Extract the [X, Y] coordinate from the center of the cell holding the provided text.  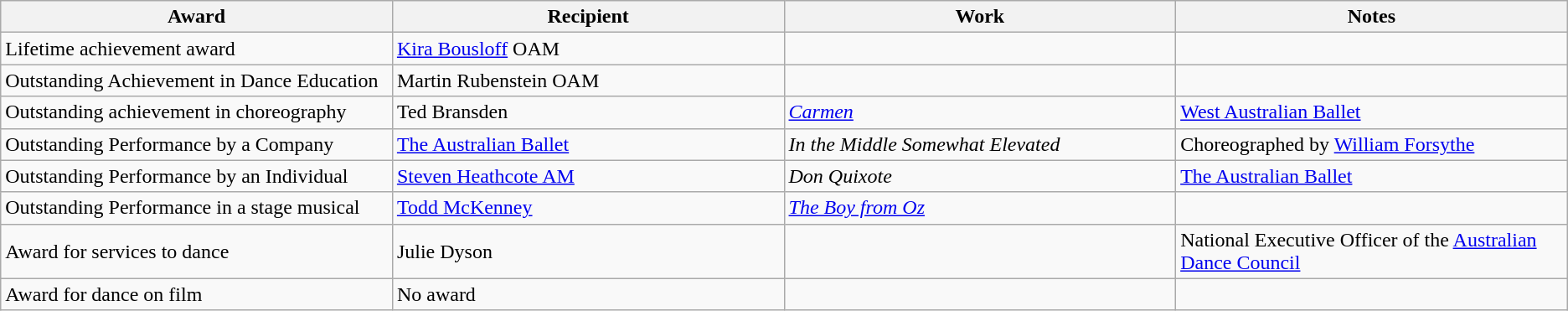
Lifetime achievement award [197, 49]
Award for dance on film [197, 294]
In the Middle Somewhat Elevated [980, 144]
No award [588, 294]
Outstanding achievement in choreography [197, 112]
The Boy from Oz [980, 208]
Work [980, 17]
Steven Heathcote AM [588, 176]
Recipient [588, 17]
Kira Bousloff OAM [588, 49]
National Executive Officer of the Australian Dance Council [1372, 251]
Notes [1372, 17]
Ted Bransden [588, 112]
Outstanding Achievement in Dance Education [197, 80]
Award [197, 17]
Outstanding Performance in a stage musical [197, 208]
Outstanding Performance by an Individual [197, 176]
Martin Rubenstein OAM [588, 80]
Outstanding Performance by a Company [197, 144]
Choreographed by William Forsythe [1372, 144]
Don Quixote [980, 176]
Award for services to dance [197, 251]
Todd McKenney [588, 208]
Carmen [980, 112]
West Australian Ballet [1372, 112]
Julie Dyson [588, 251]
